Determine the (X, Y) coordinate at the center of the cell enclosing the given text.  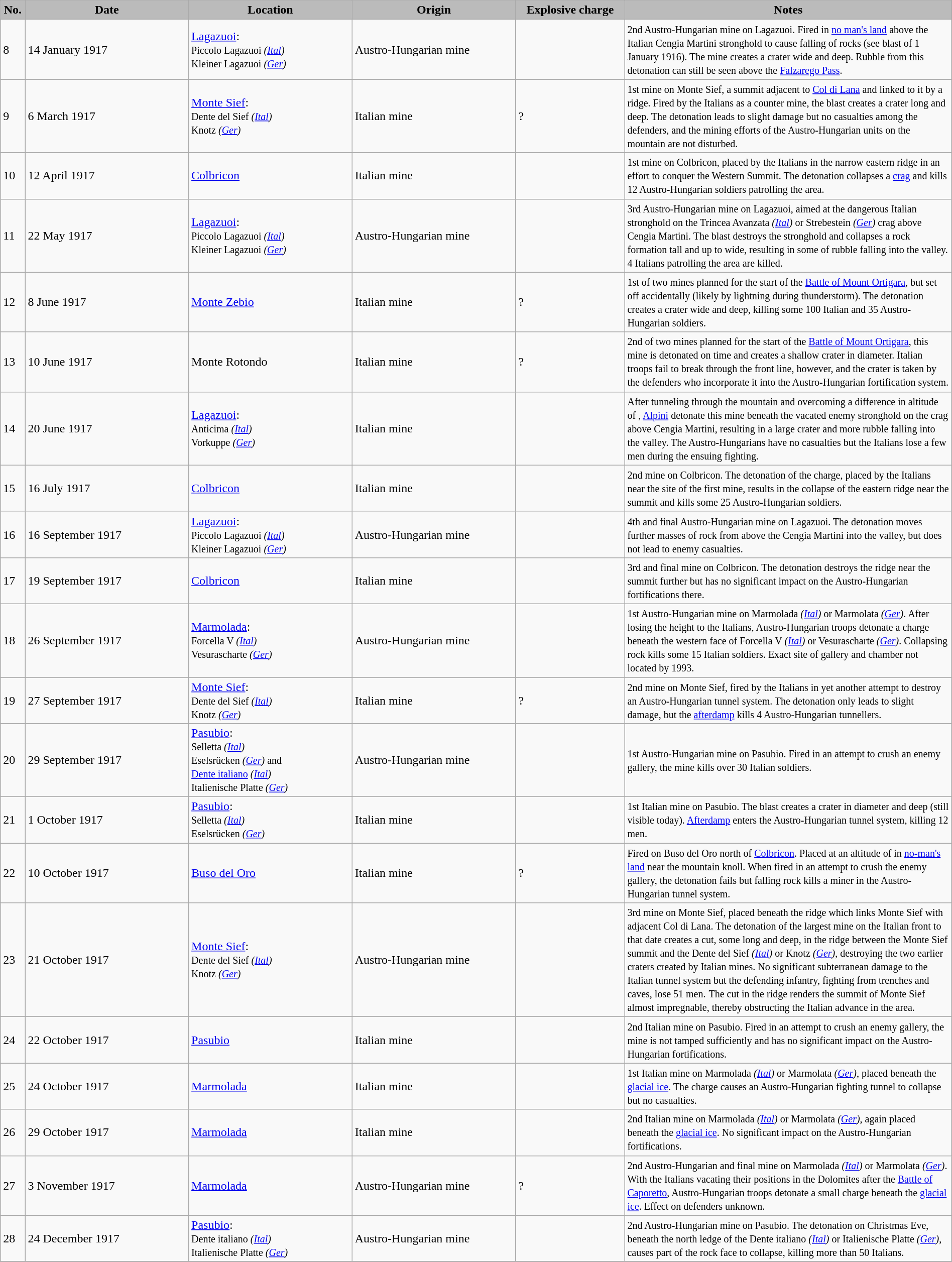
3 November 1917 (107, 1185)
15 (13, 488)
Notes (788, 10)
14 (13, 428)
Pasubio (271, 1040)
9 (13, 116)
12 (13, 302)
23 (13, 960)
22 May 1917 (107, 236)
Monte Zebio (271, 302)
13 (13, 362)
21 October 1917 (107, 960)
20 (13, 760)
29 September 1917 (107, 760)
24 October 1917 (107, 1086)
20 June 1917 (107, 428)
Pasubio: Selletta (Ital) Eselsrücken (Ger) and Dente italiano (Ital) Italienische Platte (Ger) (271, 760)
6 March 1917 (107, 116)
18 (13, 640)
16 September 1917 (107, 534)
16 (13, 534)
1st Austro-Hungarian mine on Pasubio. Fired in an attempt to crush an enemy gallery, the mine kills over 30 Italian soldiers. (788, 760)
Monte Rotondo (271, 362)
28 (13, 1238)
11 (13, 236)
24 (13, 1040)
26 (13, 1132)
19 (13, 700)
21 (13, 820)
Marmolada: Forcella V (Ital) Vesurascharte (Ger) (271, 640)
10 October 1917 (107, 873)
17 (13, 581)
Buso del Oro (271, 873)
25 (13, 1086)
29 October 1917 (107, 1132)
14 January 1917 (107, 49)
10 (13, 176)
8 (13, 49)
24 December 1917 (107, 1238)
22 October 1917 (107, 1040)
10 June 1917 (107, 362)
19 September 1917 (107, 581)
Date (107, 10)
Pasubio: Dente italiano (Ital) Italienische Platte (Ger) (271, 1238)
Origin (434, 10)
Location (271, 10)
8 June 1917 (107, 302)
Explosive charge (570, 10)
26 September 1917 (107, 640)
27 September 1917 (107, 700)
16 July 1917 (107, 488)
Pasubio: Selletta (Ital) Eselsrücken (Ger) (271, 820)
1 October 1917 (107, 820)
No. (13, 10)
22 (13, 873)
Lagazuoi: Anticima (Ital) Vorkuppe (Ger) (271, 428)
12 April 1917 (107, 176)
27 (13, 1185)
